Determine the (X, Y) coordinate at the center of the cell enclosing the given text.  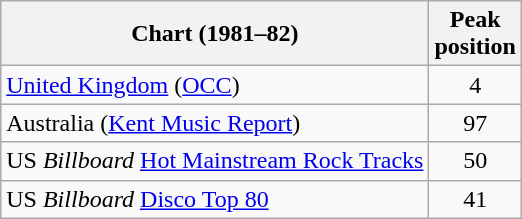
4 (475, 85)
Australia (Kent Music Report) (215, 123)
50 (475, 161)
Peakposition (475, 34)
United Kingdom (OCC) (215, 85)
Chart (1981–82) (215, 34)
41 (475, 199)
US Billboard Disco Top 80 (215, 199)
US Billboard Hot Mainstream Rock Tracks (215, 161)
97 (475, 123)
